Provide the [X, Y] coordinate of the cell's center where the given text is located.  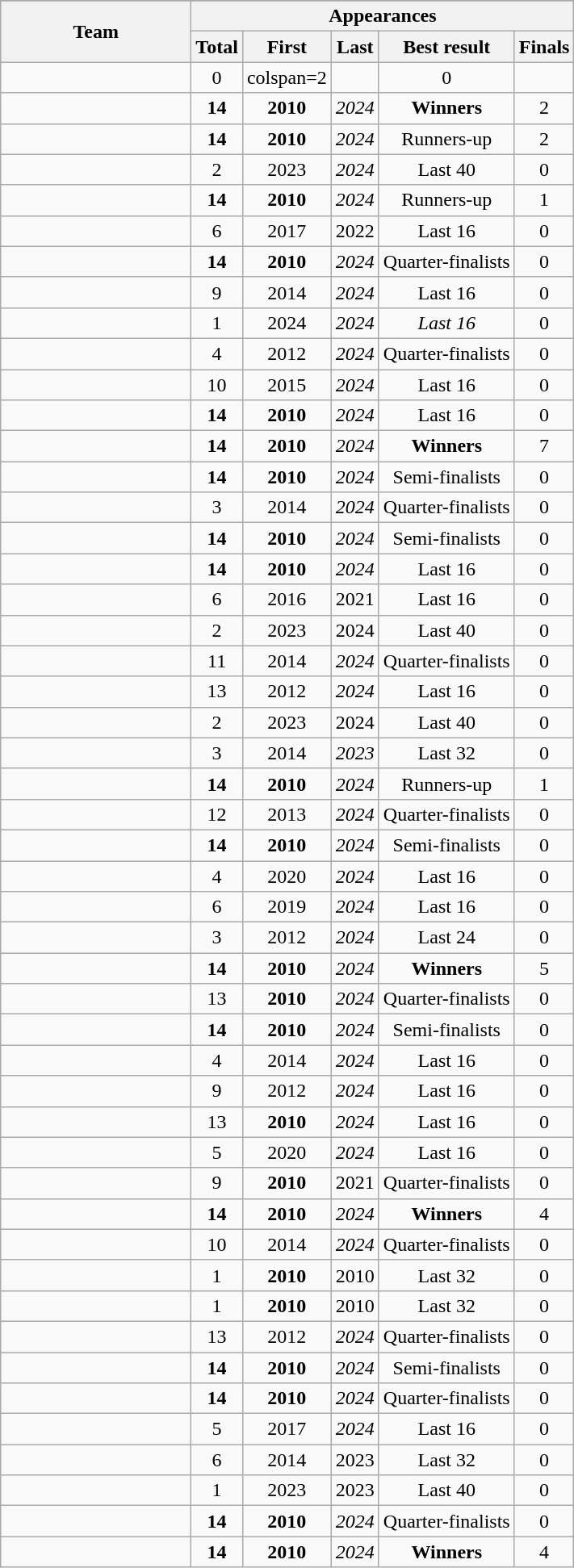
Last 24 [446, 938]
11 [217, 661]
colspan=2 [287, 77]
First [287, 47]
Appearances [383, 16]
Team [96, 31]
Best result [446, 47]
2022 [355, 231]
2013 [287, 814]
12 [217, 814]
2016 [287, 600]
2019 [287, 907]
Last [355, 47]
2015 [287, 385]
Finals [544, 47]
Total [217, 47]
7 [544, 446]
